Output the [X, Y] coordinate of the center of the cell containing the given text.  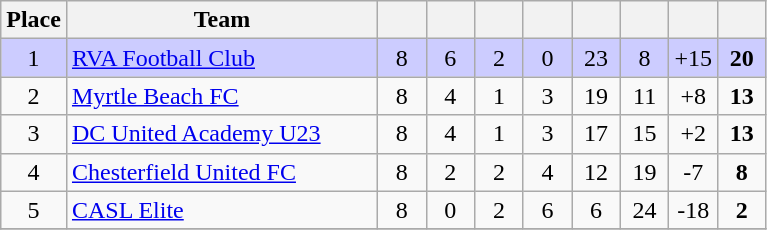
Chesterfield United FC [222, 172]
+15 [694, 58]
5 [34, 210]
17 [596, 134]
-18 [694, 210]
11 [644, 96]
12 [596, 172]
24 [644, 210]
Team [222, 20]
23 [596, 58]
+2 [694, 134]
15 [644, 134]
-7 [694, 172]
DC United Academy U23 [222, 134]
CASL Elite [222, 210]
RVA Football Club [222, 58]
Myrtle Beach FC [222, 96]
20 [742, 58]
Place [34, 20]
+8 [694, 96]
